Provide the (x, y) coordinate of the cell's center where the given text is located.  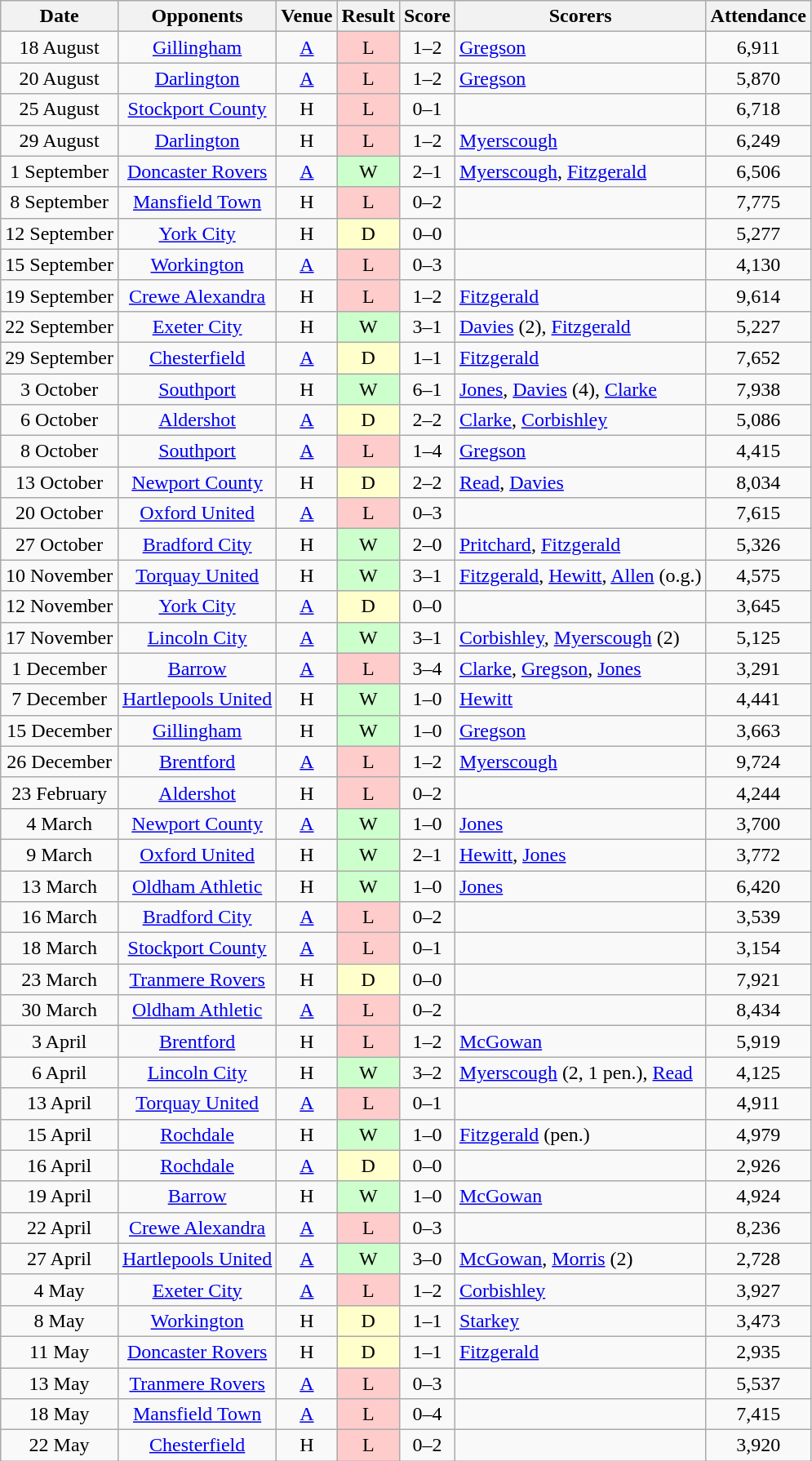
30 March (60, 1010)
4 March (60, 824)
15 April (60, 1135)
13 April (60, 1104)
4,924 (758, 1197)
6,506 (758, 171)
Corbishley, Myerscough (2) (580, 637)
13 October (60, 482)
Myerscough, Fitzgerald (580, 171)
1 December (60, 668)
Myerscough (2, 1 pen.), Read (580, 1072)
7,652 (758, 357)
5,277 (758, 233)
18 March (60, 948)
Hewitt, Jones (580, 855)
Venue (307, 16)
Attendance (758, 16)
5,086 (758, 420)
3,473 (758, 1321)
3,772 (758, 855)
0–4 (427, 1414)
6,249 (758, 140)
1–4 (427, 451)
29 August (60, 140)
9,614 (758, 295)
Scorers (580, 16)
Starkey (580, 1321)
27 October (60, 544)
25 August (60, 109)
1 September (60, 171)
27 April (60, 1259)
3 April (60, 1041)
20 August (60, 78)
5,537 (758, 1383)
23 March (60, 979)
4,244 (758, 793)
3,154 (758, 948)
29 September (60, 357)
3,920 (758, 1445)
8,034 (758, 482)
15 December (60, 730)
5,919 (758, 1041)
2,935 (758, 1352)
18 May (60, 1414)
6–1 (427, 389)
22 April (60, 1228)
3 October (60, 389)
5,227 (758, 326)
3–4 (427, 668)
20 October (60, 513)
8 September (60, 202)
8 May (60, 1321)
13 May (60, 1383)
12 September (60, 233)
6,718 (758, 109)
3,539 (758, 917)
McGowan, Morris (2) (580, 1259)
4,125 (758, 1072)
5,125 (758, 637)
Clarke, Corbishley (580, 420)
13 March (60, 886)
7 December (60, 699)
7,415 (758, 1414)
6,911 (758, 47)
Fitzgerald, Hewitt, Allen (o.g.) (580, 575)
22 September (60, 326)
6 October (60, 420)
8,434 (758, 1010)
3,700 (758, 824)
Read, Davies (580, 482)
4,441 (758, 699)
4,979 (758, 1135)
Corbishley (580, 1290)
Opponents (197, 16)
17 November (60, 637)
Score (427, 16)
6,420 (758, 886)
7,775 (758, 202)
18 August (60, 47)
22 May (60, 1445)
11 May (60, 1352)
2–0 (427, 544)
16 March (60, 917)
15 September (60, 264)
16 April (60, 1166)
5,326 (758, 544)
9,724 (758, 762)
3–0 (427, 1259)
2,926 (758, 1166)
26 December (60, 762)
4,575 (758, 575)
8 October (60, 451)
Pritchard, Fitzgerald (580, 544)
7,615 (758, 513)
4,415 (758, 451)
3,927 (758, 1290)
3,663 (758, 730)
4,130 (758, 264)
3,291 (758, 668)
Davies (2), Fitzgerald (580, 326)
7,921 (758, 979)
Clarke, Gregson, Jones (580, 668)
10 November (60, 575)
6 April (60, 1072)
5,870 (758, 78)
23 February (60, 793)
3–2 (427, 1072)
2,728 (758, 1259)
Hewitt (580, 699)
7,938 (758, 389)
9 March (60, 855)
19 September (60, 295)
19 April (60, 1197)
Jones, Davies (4), Clarke (580, 389)
Date (60, 16)
Result (368, 16)
4,911 (758, 1104)
12 November (60, 606)
4 May (60, 1290)
8,236 (758, 1228)
Fitzgerald (pen.) (580, 1135)
3,645 (758, 606)
